Determine the (x, y) coordinate at the center of the cell enclosing the given text.  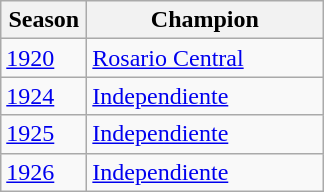
1926 (44, 172)
Season (44, 20)
1925 (44, 134)
1920 (44, 58)
Champion (205, 20)
1924 (44, 96)
Rosario Central (205, 58)
